Scan for the cell matching the given text and deliver its (x, y) coordinate at center. 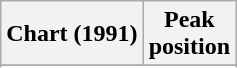
Chart (1991) (72, 34)
Peakposition (189, 34)
